Identify which cell holds the provided text, then report its [x, y] central coordinate. 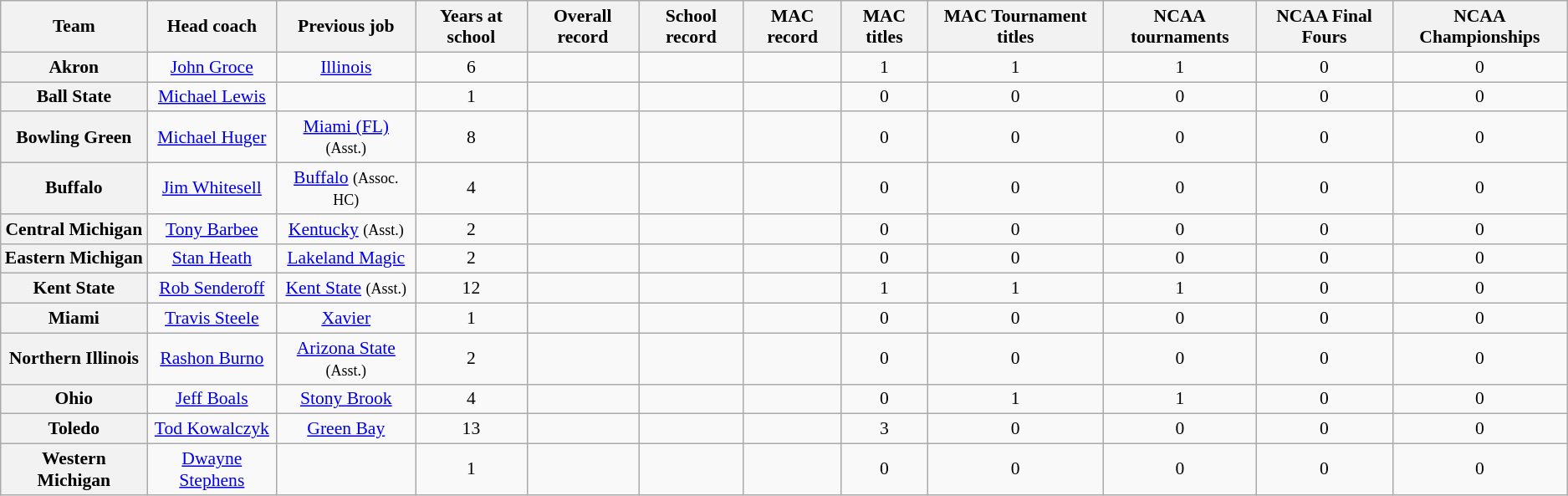
Kent State [74, 289]
Ohio [74, 399]
Jeff Boals [212, 399]
MAC record [793, 27]
Rob Senderoff [212, 289]
Akron [74, 67]
NCAA Final Fours [1325, 27]
Stan Heath [212, 258]
Michael Huger [212, 137]
Team [74, 27]
Head coach [212, 27]
Miami (FL) (Asst.) [346, 137]
Buffalo (Assoc. HC) [346, 189]
Stony Brook [346, 399]
6 [472, 67]
Dwayne Stephens [212, 470]
MAC titles [884, 27]
Tony Barbee [212, 229]
Ball State [74, 97]
Western Michigan [74, 470]
13 [472, 429]
Eastern Michigan [74, 258]
Michael Lewis [212, 97]
Kentucky (Asst.) [346, 229]
Illinois [346, 67]
Rashon Burno [212, 358]
Bowling Green [74, 137]
MAC Tournament titles [1015, 27]
NCAA Championships [1480, 27]
Xavier [346, 319]
Kent State (Asst.) [346, 289]
Toledo [74, 429]
Green Bay [346, 429]
Previous job [346, 27]
Lakeland Magic [346, 258]
Miami [74, 319]
Overall record [583, 27]
NCAA tournaments [1180, 27]
Arizona State (Asst.) [346, 358]
Years at school [472, 27]
School record [691, 27]
Travis Steele [212, 319]
Northern Illinois [74, 358]
8 [472, 137]
12 [472, 289]
Buffalo [74, 189]
3 [884, 429]
Tod Kowalczyk [212, 429]
Jim Whitesell [212, 189]
Central Michigan [74, 229]
John Groce [212, 67]
